Identify which cell holds the provided text, then report its [x, y] central coordinate. 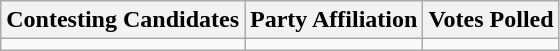
Party Affiliation [334, 20]
Contesting Candidates [123, 20]
Votes Polled [491, 20]
